Return [X, Y] of the center of cell containing provided text 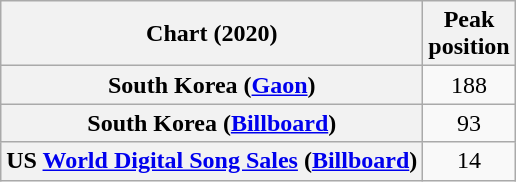
14 [469, 161]
Peakposition [469, 34]
South Korea (Billboard) [212, 123]
188 [469, 85]
Chart (2020) [212, 34]
South Korea (Gaon) [212, 85]
93 [469, 123]
US World Digital Song Sales (Billboard) [212, 161]
